For the text-containing cell, return its midpoint in [X, Y] coordinate format. 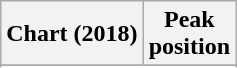
Chart (2018) [72, 34]
Peak position [189, 34]
